From the cell containing the given text, extract its center point as (x, y) coordinate. 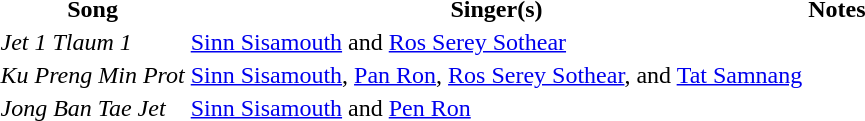
Sinn Sisamouth, Pan Ron, Ros Serey Sothear, and Tat Samnang (496, 75)
Sinn Sisamouth and Ros Serey Sothear (496, 42)
